Capture the cell that displays the provided text and extract its (X, Y) central coordinate. 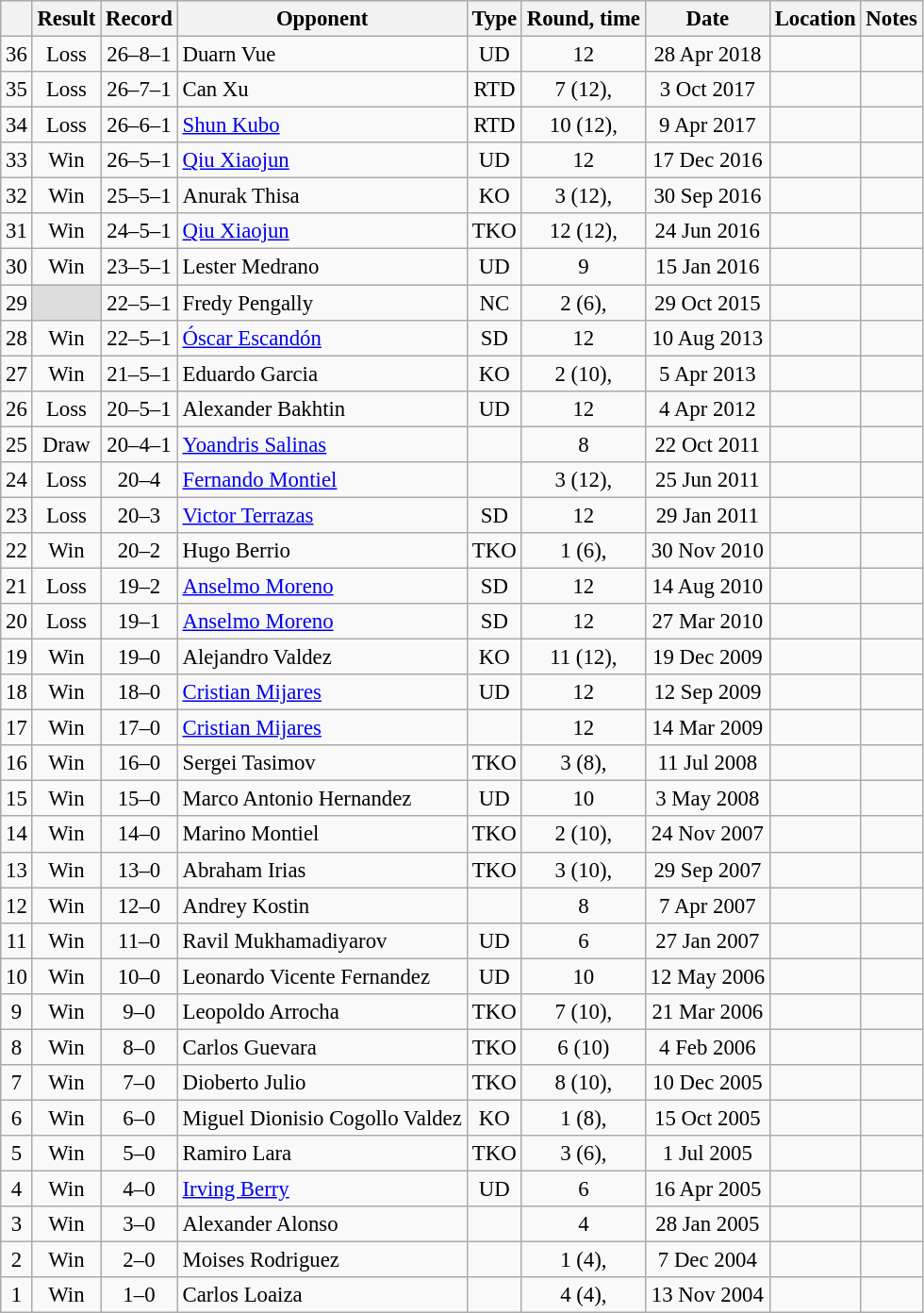
22 Oct 2011 (707, 444)
11 (12), (583, 657)
5–0 (140, 1154)
1 (6), (583, 551)
Date (707, 19)
2 (6), (583, 303)
17 Dec 2016 (707, 160)
4 Feb 2006 (707, 1047)
Opponent (322, 19)
7 Dec 2004 (707, 1260)
7 Apr 2007 (707, 906)
20–3 (140, 515)
29 (17, 303)
18 (17, 692)
11 (17, 940)
30 (17, 267)
19–0 (140, 657)
2–0 (140, 1260)
21 Mar 2006 (707, 1012)
3 (6), (583, 1154)
22 (17, 551)
28 (17, 338)
27 Jan 2007 (707, 940)
32 (17, 196)
Alexander Alonso (322, 1224)
3 (8), (583, 763)
Type (494, 19)
25 Jun 2011 (707, 480)
15 Jan 2016 (707, 267)
6–0 (140, 1118)
Sergei Tasimov (322, 763)
3–0 (140, 1224)
26 (17, 408)
3 Oct 2017 (707, 90)
8–0 (140, 1047)
Carlos Loaiza (322, 1295)
12–0 (140, 906)
Draw (66, 444)
1 (8), (583, 1118)
19–2 (140, 586)
4–0 (140, 1189)
Record (140, 19)
10 (12), (583, 125)
Victor Terrazas (322, 515)
24 (17, 480)
30 Nov 2010 (707, 551)
Result (66, 19)
36 (17, 55)
20–4–1 (140, 444)
10–0 (140, 976)
Carlos Guevara (322, 1047)
Notes (892, 19)
27 (17, 374)
27 Mar 2010 (707, 622)
35 (17, 90)
24 Nov 2007 (707, 835)
5 (17, 1154)
14–0 (140, 835)
30 Sep 2016 (707, 196)
10 Aug 2013 (707, 338)
24–5–1 (140, 231)
Location (815, 19)
Alejandro Valdez (322, 657)
20–4 (140, 480)
25 (17, 444)
7–0 (140, 1083)
23 (17, 515)
3 (10), (583, 870)
29 Oct 2015 (707, 303)
NC (494, 303)
33 (17, 160)
19–1 (140, 622)
15 (17, 799)
18–0 (140, 692)
Duarn Vue (322, 55)
26–7–1 (140, 90)
15 Oct 2005 (707, 1118)
12 May 2006 (707, 976)
7 (10), (583, 1012)
13 Nov 2004 (707, 1295)
13–0 (140, 870)
14 Aug 2010 (707, 586)
Eduardo Garcia (322, 374)
4 Apr 2012 (707, 408)
15–0 (140, 799)
Moises Rodriguez (322, 1260)
9–0 (140, 1012)
17 (17, 728)
Alexander Bakhtin (322, 408)
Yoandris Salinas (322, 444)
Óscar Escandón (322, 338)
Marco Antonio Hernandez (322, 799)
Miguel Dionisio Cogollo Valdez (322, 1118)
11 Jul 2008 (707, 763)
Anurak Thisa (322, 196)
13 (17, 870)
31 (17, 231)
28 Jan 2005 (707, 1224)
16 (17, 763)
Leonardo Vicente Fernandez (322, 976)
Shun Kubo (322, 125)
6 (10) (583, 1047)
Fernando Montiel (322, 480)
21–5–1 (140, 374)
21 (17, 586)
16–0 (140, 763)
7 (17, 1083)
Andrey Kostin (322, 906)
Can Xu (322, 90)
26–6–1 (140, 125)
19 Dec 2009 (707, 657)
20 (17, 622)
Round, time (583, 19)
25–5–1 (140, 196)
Fredy Pengally (322, 303)
14 (17, 835)
Abraham Irias (322, 870)
16 Apr 2005 (707, 1189)
1–0 (140, 1295)
Ramiro Lara (322, 1154)
11–0 (140, 940)
17–0 (140, 728)
34 (17, 125)
28 Apr 2018 (707, 55)
Lester Medrano (322, 267)
1 Jul 2005 (707, 1154)
7 (12), (583, 90)
Irving Berry (322, 1189)
24 Jun 2016 (707, 231)
29 Sep 2007 (707, 870)
26–8–1 (140, 55)
1 (4), (583, 1260)
29 Jan 2011 (707, 515)
19 (17, 657)
23–5–1 (140, 267)
3 (17, 1224)
12 (12), (583, 231)
20–5–1 (140, 408)
8 (10), (583, 1083)
9 Apr 2017 (707, 125)
Marino Montiel (322, 835)
5 Apr 2013 (707, 374)
Hugo Berrio (322, 551)
Ravil Mukhamadiyarov (322, 940)
Leopoldo Arrocha (322, 1012)
20–2 (140, 551)
3 May 2008 (707, 799)
14 Mar 2009 (707, 728)
12 Sep 2009 (707, 692)
4 (4), (583, 1295)
2 (17, 1260)
10 Dec 2005 (707, 1083)
26–5–1 (140, 160)
1 (17, 1295)
Dioberto Julio (322, 1083)
